Output the [X, Y] coordinate of the center of the cell containing the given text.  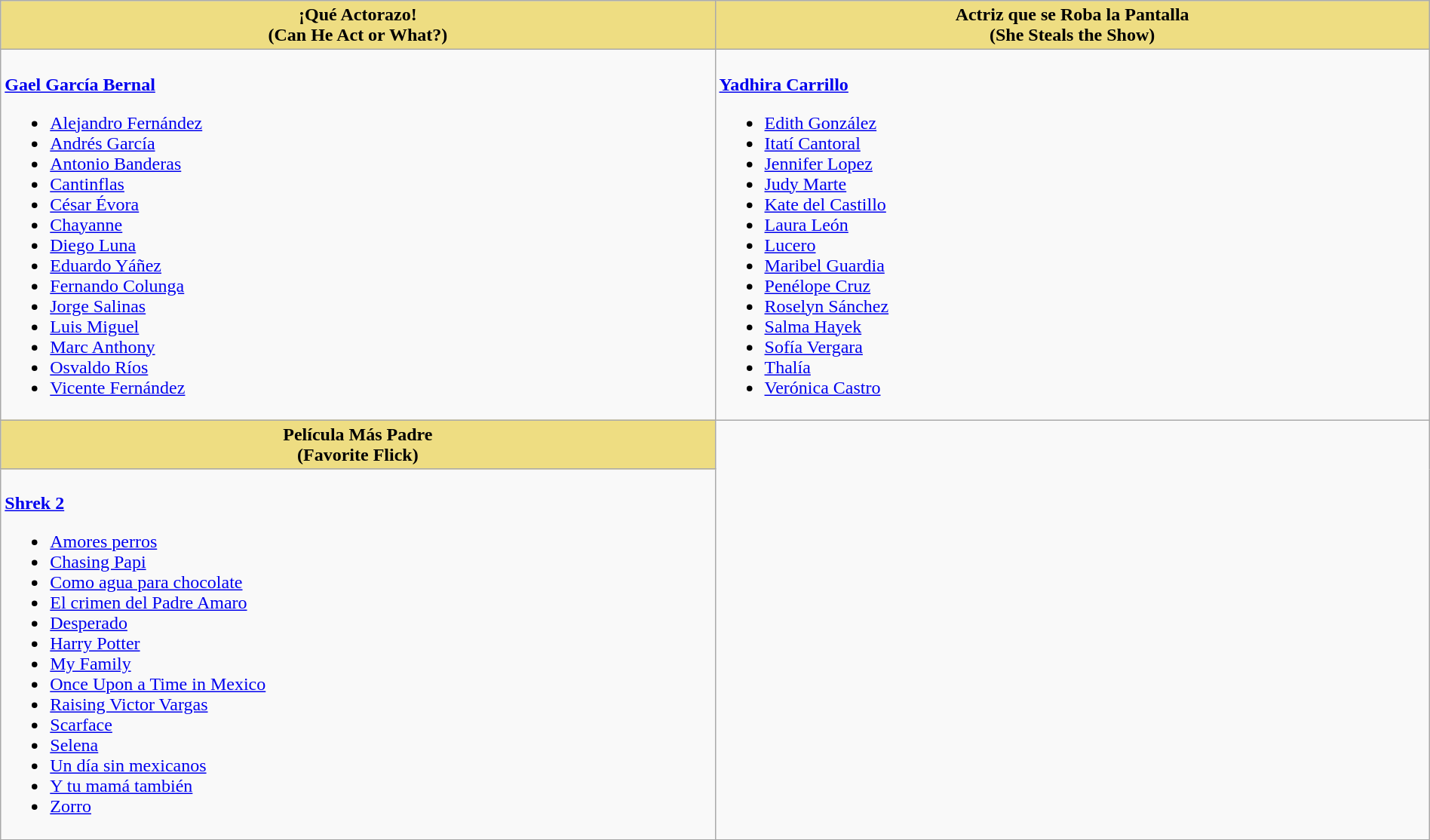
¡Qué Actorazo! (Can He Act or What?) [357, 26]
Película Más Padre(Favorite Flick) [357, 445]
Actriz que se Roba la Pantalla(She Steals the Show) [1072, 26]
